Capture the cell that displays the provided text and extract its (X, Y) central coordinate. 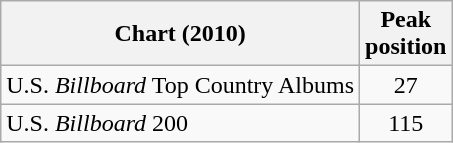
U.S. Billboard Top Country Albums (180, 85)
U.S. Billboard 200 (180, 123)
Peak position (406, 34)
Chart (2010) (180, 34)
115 (406, 123)
27 (406, 85)
